Identify which cell holds the provided text, then report its (x, y) central coordinate. 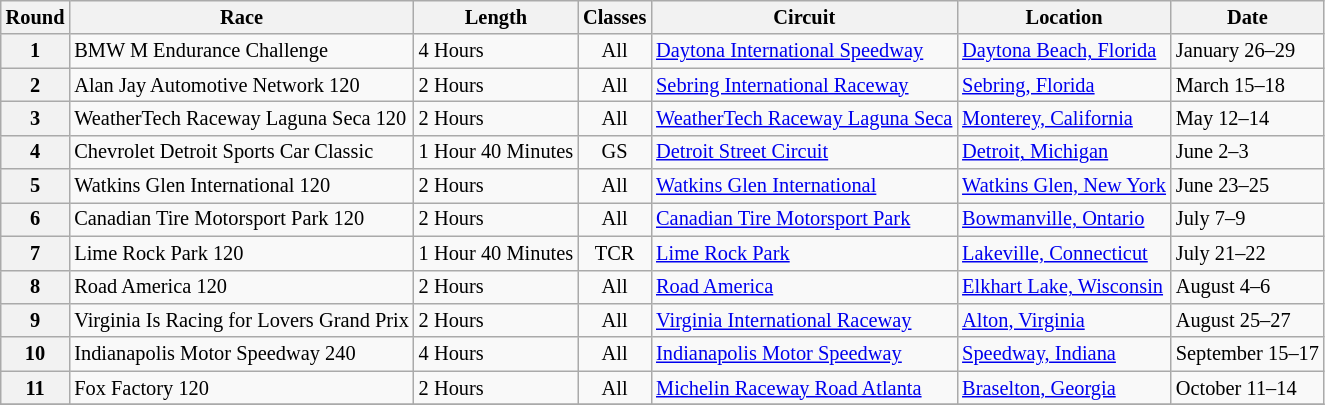
March 15–18 (1248, 85)
July 21–22 (1248, 253)
6 (36, 219)
Chevrolet Detroit Sports Car Classic (241, 152)
Daytona Beach, Florida (1064, 51)
August 25–27 (1248, 320)
Circuit (804, 17)
June 23–25 (1248, 186)
GS (614, 152)
Location (1064, 17)
Lime Rock Park 120 (241, 253)
January 26–29 (1248, 51)
Road America 120 (241, 287)
Lakeville, Connecticut (1064, 253)
Length (496, 17)
BMW M Endurance Challenge (241, 51)
Date (1248, 17)
2 (36, 85)
Indianapolis Motor Speedway 240 (241, 354)
Round (36, 17)
August 4–6 (1248, 287)
Speedway, Indiana (1064, 354)
May 12–14 (1248, 118)
Monterey, California (1064, 118)
Elkhart Lake, Wisconsin (1064, 287)
July 7–9 (1248, 219)
1 (36, 51)
WeatherTech Raceway Laguna Seca (804, 118)
Braselton, Georgia (1064, 388)
Detroit Street Circuit (804, 152)
Canadian Tire Motorsport Park 120 (241, 219)
Alan Jay Automotive Network 120 (241, 85)
9 (36, 320)
Alton, Virginia (1064, 320)
Virginia International Raceway (804, 320)
Canadian Tire Motorsport Park (804, 219)
Watkins Glen International 120 (241, 186)
4 (36, 152)
10 (36, 354)
Virginia Is Racing for Lovers Grand Prix (241, 320)
Race (241, 17)
Bowmanville, Ontario (1064, 219)
Lime Rock Park (804, 253)
11 (36, 388)
WeatherTech Raceway Laguna Seca 120 (241, 118)
September 15–17 (1248, 354)
Sebring, Florida (1064, 85)
Michelin Raceway Road Atlanta (804, 388)
Detroit, Michigan (1064, 152)
Road America (804, 287)
Watkins Glen, New York (1064, 186)
October 11–14 (1248, 388)
Daytona International Speedway (804, 51)
Indianapolis Motor Speedway (804, 354)
TCR (614, 253)
8 (36, 287)
Watkins Glen International (804, 186)
June 2–3 (1248, 152)
Fox Factory 120 (241, 388)
3 (36, 118)
Classes (614, 17)
Sebring International Raceway (804, 85)
7 (36, 253)
5 (36, 186)
